Detect which cell encompasses the target text, then output its [x, y] center coordinate. 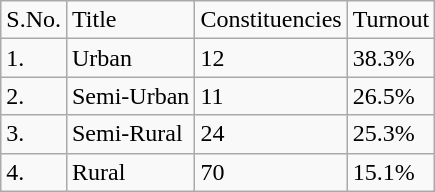
Rural [130, 172]
Turnout [391, 20]
Constituencies [271, 20]
12 [271, 58]
11 [271, 96]
24 [271, 134]
3. [34, 134]
25.3% [391, 134]
1. [34, 58]
Semi-Rural [130, 134]
2. [34, 96]
Urban [130, 58]
26.5% [391, 96]
Title [130, 20]
S.No. [34, 20]
Semi-Urban [130, 96]
4. [34, 172]
15.1% [391, 172]
38.3% [391, 58]
70 [271, 172]
